Capture the cell that displays the provided text and extract its [X, Y] central coordinate. 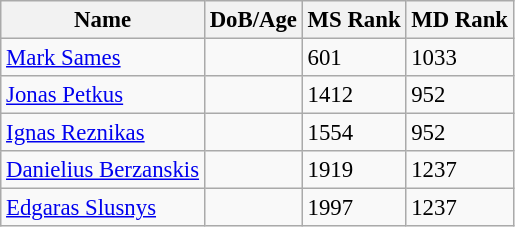
Name [103, 20]
Mark Sames [103, 58]
601 [354, 58]
MD Rank [460, 20]
Danielius Berzanskis [103, 170]
1033 [460, 58]
Ignas Reznikas [103, 133]
1997 [354, 208]
1554 [354, 133]
1412 [354, 95]
Jonas Petkus [103, 95]
DoB/Age [253, 20]
MS Rank [354, 20]
1919 [354, 170]
Edgaras Slusnys [103, 208]
